For the text-containing cell, return its midpoint in [X, Y] coordinate format. 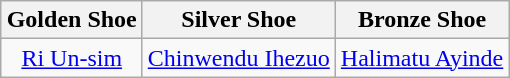
Golden Shoe [72, 20]
Silver Shoe [238, 20]
Halimatu Ayinde [422, 58]
Bronze Shoe [422, 20]
Chinwendu Ihezuo [238, 58]
Ri Un-sim [72, 58]
